Identify which cell holds the provided text, then report its (x, y) central coordinate. 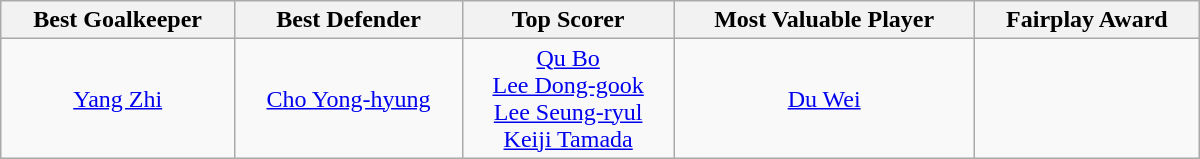
Best Defender (349, 20)
Yang Zhi (118, 98)
Best Goalkeeper (118, 20)
Fairplay Award (1088, 20)
Cho Yong-hyung (349, 98)
Du Wei (824, 98)
Most Valuable Player (824, 20)
Top Scorer (568, 20)
Qu Bo Lee Dong-gook Lee Seung-ryul Keiji Tamada (568, 98)
